Detect which cell encompasses the target text, then output its [X, Y] center coordinate. 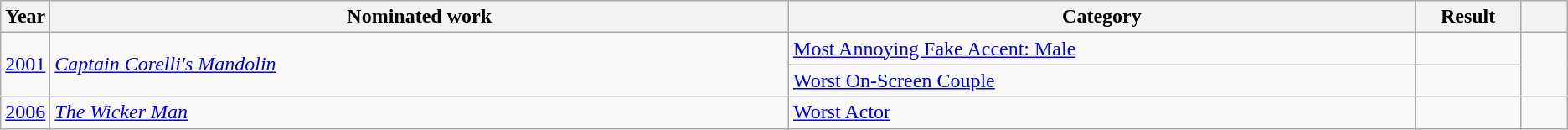
Captain Corelli's Mandolin [420, 65]
Most Annoying Fake Accent: Male [1102, 49]
Year [25, 17]
2001 [25, 65]
Result [1467, 17]
Category [1102, 17]
Worst On-Screen Couple [1102, 81]
2006 [25, 112]
The Wicker Man [420, 112]
Worst Actor [1102, 112]
Nominated work [420, 17]
